Find where the given text appears and provide that cell's center as [X, Y] coordinate. 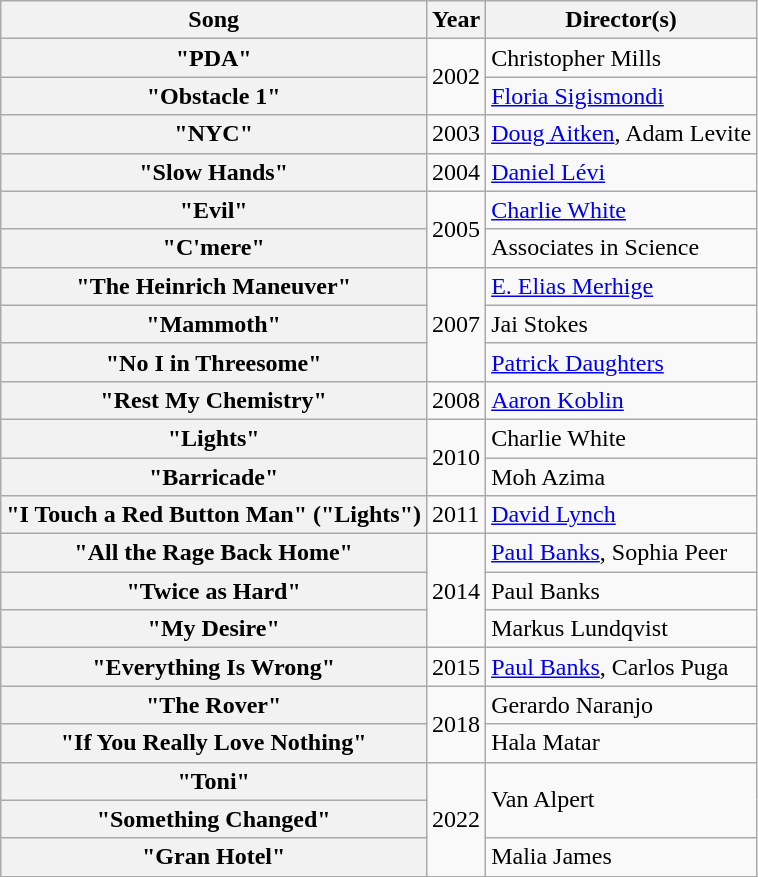
Daniel Lévi [622, 172]
Markus Lundqvist [622, 629]
"If You Really Love Nothing" [214, 743]
Christopher Mills [622, 58]
Song [214, 20]
2004 [456, 172]
2007 [456, 324]
"Toni" [214, 781]
"My Desire" [214, 629]
E. Elias Merhige [622, 286]
"Rest My Chemistry" [214, 400]
"Slow Hands" [214, 172]
"All the Rage Back Home" [214, 553]
"Barricade" [214, 477]
Paul Banks, Carlos Puga [622, 667]
"C'mere" [214, 248]
"Mammoth" [214, 324]
2014 [456, 591]
Associates in Science [622, 248]
2003 [456, 134]
"Obstacle 1" [214, 96]
"I Touch a Red Button Man" ("Lights") [214, 515]
"Something Changed" [214, 819]
2018 [456, 724]
"No I in Threesome" [214, 362]
Van Alpert [622, 800]
2011 [456, 515]
Malia James [622, 857]
"PDA" [214, 58]
"Evil" [214, 210]
"Twice as Hard" [214, 591]
Floria Sigismondi [622, 96]
Year [456, 20]
"Everything Is Wrong" [214, 667]
David Lynch [622, 515]
2015 [456, 667]
"The Rover" [214, 705]
2005 [456, 229]
Doug Aitken, Adam Levite [622, 134]
"Lights" [214, 438]
Gerardo Naranjo [622, 705]
"The Heinrich Maneuver" [214, 286]
2002 [456, 77]
"Gran Hotel" [214, 857]
Hala Matar [622, 743]
Jai Stokes [622, 324]
"NYC" [214, 134]
Aaron Koblin [622, 400]
Patrick Daughters [622, 362]
Paul Banks [622, 591]
Paul Banks, Sophia Peer [622, 553]
2008 [456, 400]
Director(s) [622, 20]
2010 [456, 457]
Moh Azima [622, 477]
2022 [456, 819]
